Capture the cell that displays the provided text and extract its (X, Y) central coordinate. 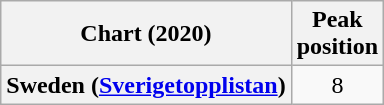
Chart (2020) (146, 34)
Sweden (Sverigetopplistan) (146, 85)
Peakposition (337, 34)
8 (337, 85)
